Capture the cell that displays the provided text and extract its [x, y] central coordinate. 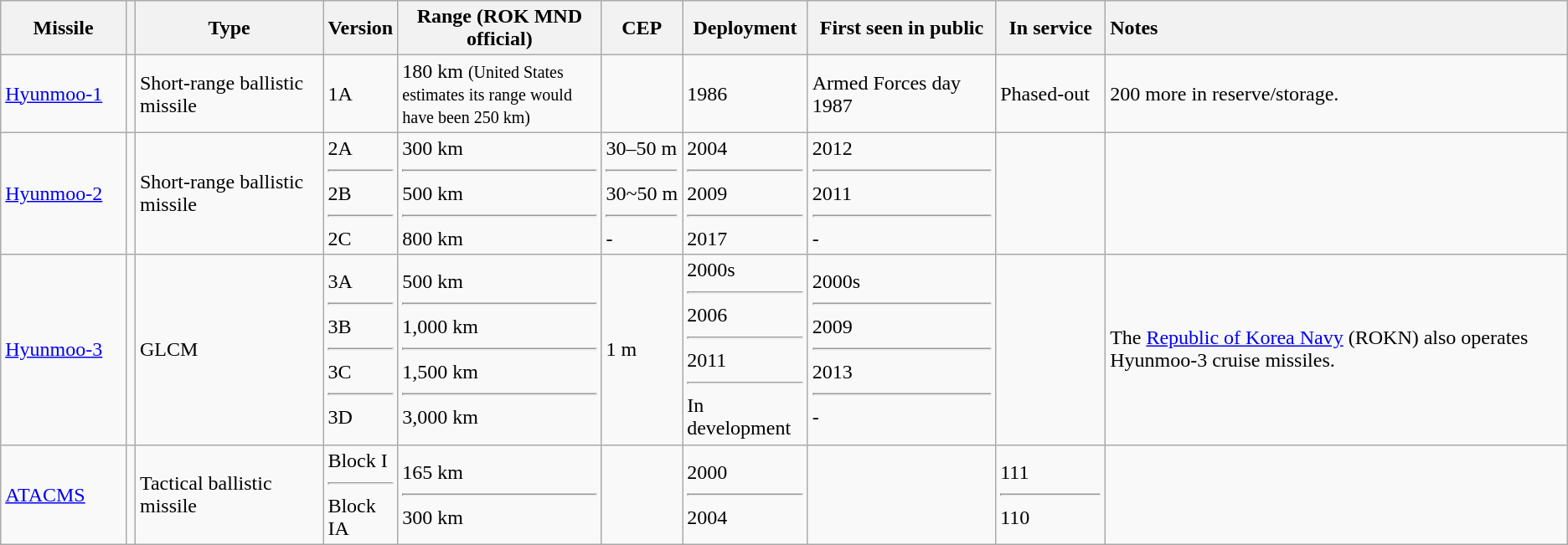
300 km500 km 800 km [499, 193]
Missile [64, 28]
3A3B3C3D [360, 350]
165 km300 km [499, 494]
In service [1050, 28]
Hyunmoo-3 [64, 350]
Armed Forces day 1987 [901, 94]
Tactical ballistic missile [229, 494]
GLCM [229, 350]
1986 [745, 94]
180 km (United States estimates its range would have been 250 km) [499, 94]
The Republic of Korea Navy (ROKN) also operates Hyunmoo-3 cruise missiles. [1337, 350]
Version [360, 28]
Type [229, 28]
2000s2009 2013- [901, 350]
Hyunmoo-2 [64, 193]
2004 2009 2017 [745, 193]
Notes [1337, 28]
500 km1,000 km 1,500 km3,000 km [499, 350]
CEP [642, 28]
2012 2011- [901, 193]
2000 2004 [745, 494]
2000s 2006 2011In development [745, 350]
First seen in public [901, 28]
Block I Block IA [360, 494]
2A2B2C [360, 193]
111 110 [1050, 494]
Hyunmoo-1 [64, 94]
30–50 m 30~50 m - [642, 193]
1 m [642, 350]
1A [360, 94]
Range (ROK MND official) [499, 28]
Deployment [745, 28]
ATACMS [64, 494]
200 more in reserve/storage. [1337, 94]
Phased-out [1050, 94]
